Capture the cell that displays the provided text and extract its (X, Y) central coordinate. 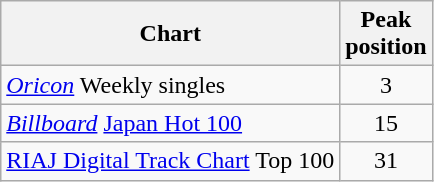
Oricon Weekly singles (170, 85)
Peakposition (386, 34)
15 (386, 123)
31 (386, 161)
Billboard Japan Hot 100 (170, 123)
Chart (170, 34)
3 (386, 85)
RIAJ Digital Track Chart Top 100 (170, 161)
